Output the [x, y] coordinate of the center of the cell containing the given text.  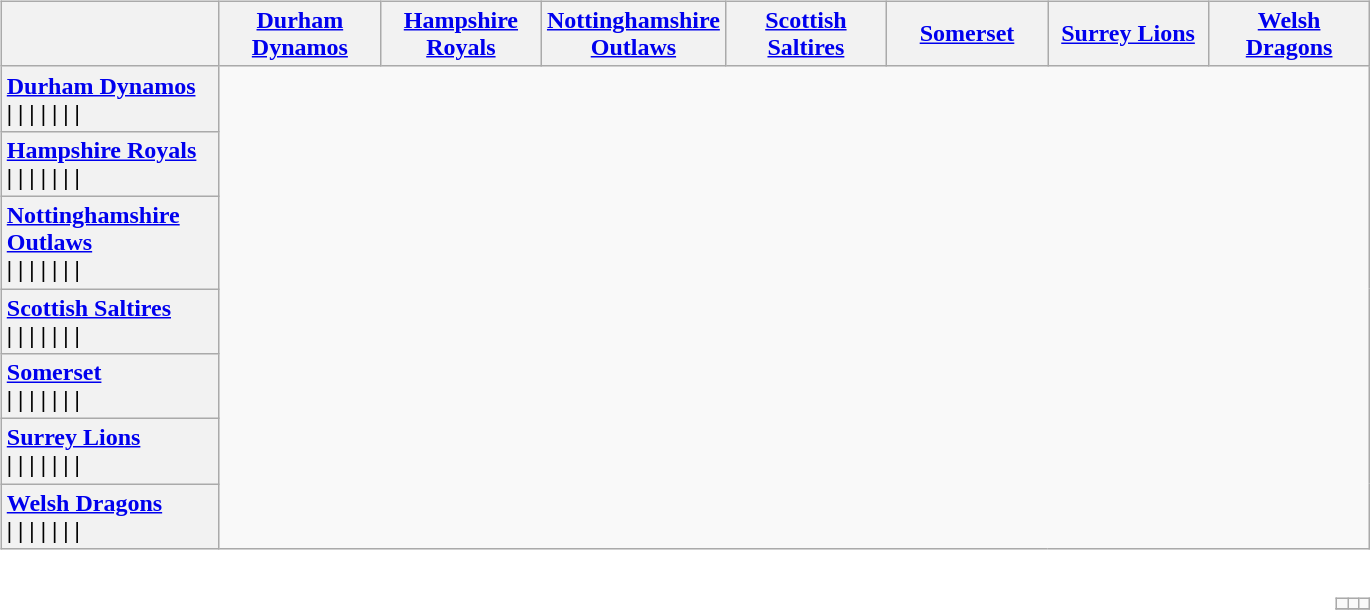
Nottinghamshire Outlaws [633, 34]
Durham Dynamos | | | | | | | [110, 98]
Welsh Dragons | | | | | | | [110, 516]
Surrey Lions | | | | | | | [110, 452]
Durham Dynamos [300, 34]
Somerset [966, 34]
Nottinghamshire Outlaws | | | | | | | [110, 242]
Welsh Dragons [1290, 34]
Scottish Saltires [806, 34]
Hampshire Royals [460, 34]
Surrey Lions [1128, 34]
Somerset | | | | | | | [110, 386]
Scottish Saltires | | | | | | | [110, 320]
Hampshire Royals | | | | | | | [110, 164]
